Return [x, y] of the center of cell containing provided text 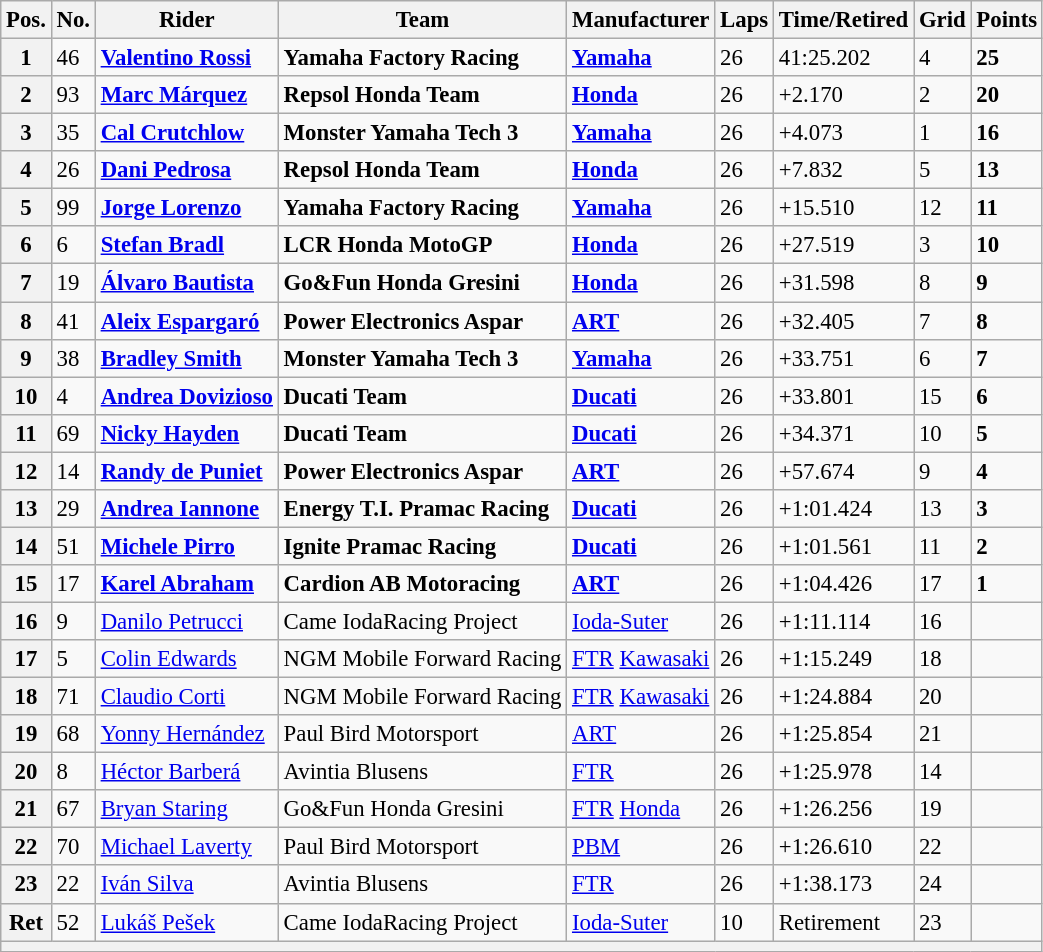
Iván Silva [186, 885]
+7.832 [844, 170]
Héctor Barberá [186, 772]
Marc Márquez [186, 95]
Cal Crutchlow [186, 133]
Michael Laverty [186, 847]
Álvaro Bautista [186, 283]
Grid [942, 20]
29 [73, 509]
Energy T.I. Pramac Racing [422, 509]
Karel Abraham [186, 584]
Team [422, 20]
69 [73, 433]
+1:11.114 [844, 621]
35 [73, 133]
Danilo Petrucci [186, 621]
51 [73, 546]
+1:15.249 [844, 659]
+33.801 [844, 396]
Andrea Dovizioso [186, 396]
+1:24.884 [844, 697]
+1:26.610 [844, 847]
Dani Pedrosa [186, 170]
Ignite Pramac Racing [422, 546]
67 [73, 809]
Ret [26, 922]
+1:25.854 [844, 734]
+1:01.561 [844, 546]
Bradley Smith [186, 358]
+31.598 [844, 283]
41:25.202 [844, 58]
+32.405 [844, 321]
Retirement [844, 922]
Randy de Puniet [186, 471]
Jorge Lorenzo [186, 208]
+1:38.173 [844, 885]
Pos. [26, 20]
+33.751 [844, 358]
70 [73, 847]
38 [73, 358]
Claudio Corti [186, 697]
Andrea Iannone [186, 509]
99 [73, 208]
25 [1006, 58]
Manufacturer [641, 20]
+34.371 [844, 433]
Valentino Rossi [186, 58]
Aleix Espargaró [186, 321]
+27.519 [844, 245]
Colin Edwards [186, 659]
+1:26.256 [844, 809]
No. [73, 20]
+4.073 [844, 133]
41 [73, 321]
+1:01.424 [844, 509]
Laps [744, 20]
Stefan Bradl [186, 245]
Bryan Staring [186, 809]
+15.510 [844, 208]
93 [73, 95]
Cardion AB Motoracing [422, 584]
+2.170 [844, 95]
Yonny Hernández [186, 734]
24 [942, 885]
71 [73, 697]
FTR Honda [641, 809]
Lukáš Pešek [186, 922]
52 [73, 922]
Nicky Hayden [186, 433]
+1:25.978 [844, 772]
68 [73, 734]
Rider [186, 20]
Time/Retired [844, 20]
PBM [641, 847]
+1:04.426 [844, 584]
LCR Honda MotoGP [422, 245]
46 [73, 58]
+57.674 [844, 471]
Michele Pirro [186, 546]
Points [1006, 20]
